Extract the (x, y) coordinate from the center of the cell holding the provided text.  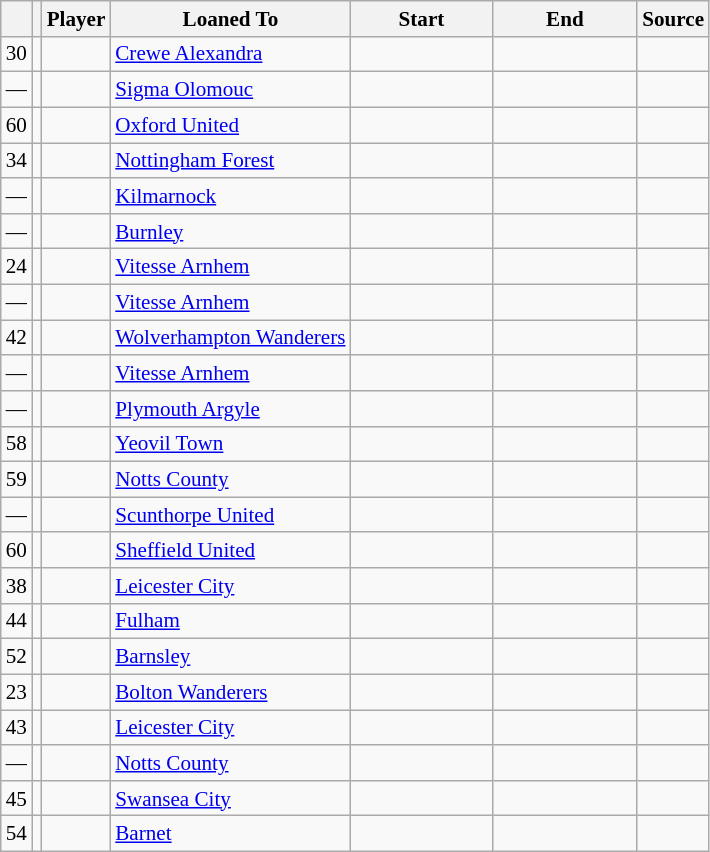
45 (16, 798)
52 (16, 656)
Sheffield United (230, 550)
Barnsley (230, 656)
Fulham (230, 620)
End (564, 18)
43 (16, 728)
58 (16, 444)
Start (421, 18)
24 (16, 266)
54 (16, 834)
Yeovil Town (230, 444)
59 (16, 480)
30 (16, 54)
23 (16, 692)
Barnet (230, 834)
Source (673, 18)
Plymouth Argyle (230, 408)
Swansea City (230, 798)
38 (16, 586)
Oxford United (230, 124)
34 (16, 160)
Crewe Alexandra (230, 54)
44 (16, 620)
Burnley (230, 230)
Loaned To (230, 18)
42 (16, 338)
Kilmarnock (230, 196)
Wolverhampton Wanderers (230, 338)
Player (76, 18)
Scunthorpe United (230, 514)
Bolton Wanderers (230, 692)
Nottingham Forest (230, 160)
Sigma Olomouc (230, 90)
